Identify which cell holds the provided text, then report its [x, y] central coordinate. 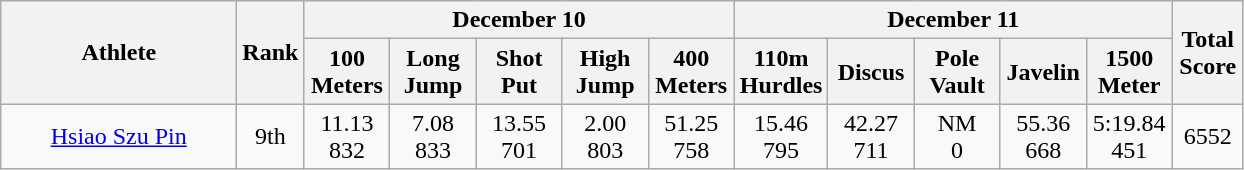
51.25758 [691, 136]
High Jump [605, 72]
7.08833 [433, 136]
6552 [1208, 136]
Athlete [119, 52]
5:19.84451 [1129, 136]
13.55701 [519, 136]
11.13832 [347, 136]
400 Meters [691, 72]
42.27711 [871, 136]
100 Meters [347, 72]
Rank [270, 52]
55.36668 [1043, 136]
Discus [871, 72]
1500 Meter [1129, 72]
Javelin [1043, 72]
NM0 [957, 136]
9th [270, 136]
110m Hurdles [781, 72]
Pole Vault [957, 72]
TotalScore [1208, 52]
Shot Put [519, 72]
15.46795 [781, 136]
December 11 [953, 20]
2.00803 [605, 136]
December 10 [519, 20]
Hsiao Szu Pin [119, 136]
Long Jump [433, 72]
